Output the (x, y) coordinate of the center of the cell containing the given text.  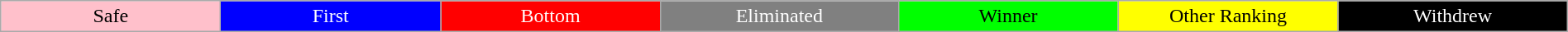
Other Ranking (1228, 16)
Eliminated (780, 16)
Safe (111, 16)
Withdrew (1452, 16)
Winner (1008, 16)
Bottom (551, 16)
First (331, 16)
